Provide the [X, Y] coordinate of the cell's center where the given text is located.  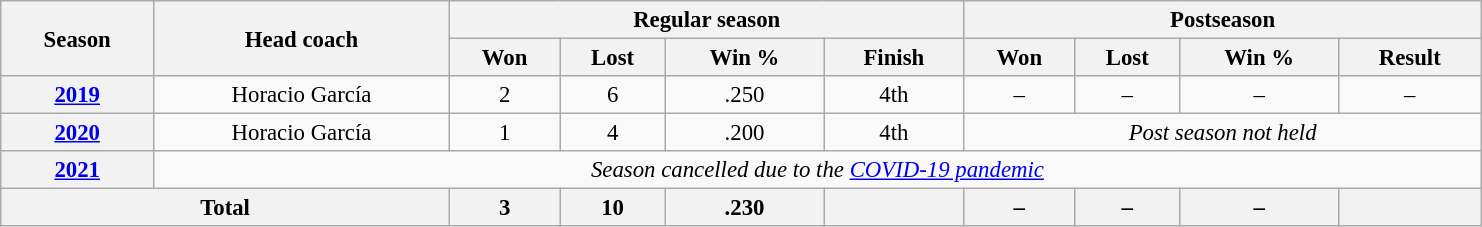
Season [78, 38]
1 [504, 133]
2019 [78, 95]
Result [1410, 58]
2021 [78, 170]
.250 [744, 95]
3 [504, 208]
2020 [78, 133]
Post season not held [1222, 133]
Total [226, 208]
2 [504, 95]
.200 [744, 133]
4 [613, 133]
6 [613, 95]
Head coach [302, 38]
Regular season [706, 20]
.230 [744, 208]
Finish [894, 58]
Postseason [1222, 20]
Season cancelled due to the COVID-19 pandemic [818, 170]
10 [613, 208]
